Pinpoint the cell where the given text exists, returning its [x, y] midpoint coordinate. 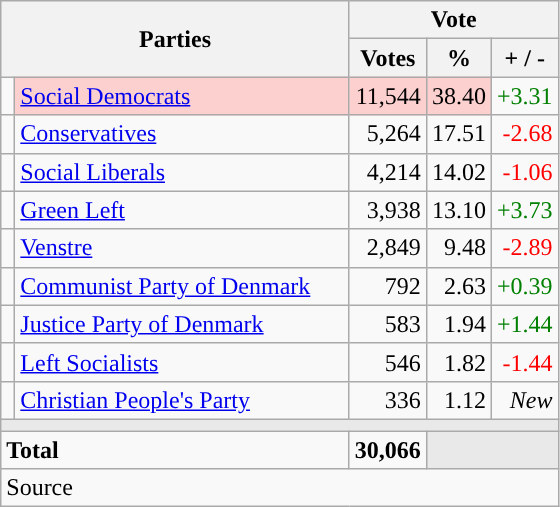
Conservatives [182, 134]
Social Democrats [182, 96]
336 [388, 400]
583 [388, 324]
9.48 [458, 248]
Left Socialists [182, 362]
1.82 [458, 362]
Green Left [182, 210]
Source [280, 488]
+1.44 [524, 324]
2.63 [458, 286]
11,544 [388, 96]
30,066 [388, 449]
+ / - [524, 58]
-1.06 [524, 172]
Communist Party of Denmark [182, 286]
2,849 [388, 248]
-2.89 [524, 248]
Parties [176, 39]
3,938 [388, 210]
+0.39 [524, 286]
Vote [454, 20]
+3.73 [524, 210]
Social Liberals [182, 172]
546 [388, 362]
17.51 [458, 134]
Justice Party of Denmark [182, 324]
-2.68 [524, 134]
1.94 [458, 324]
13.10 [458, 210]
Total [176, 449]
% [458, 58]
1.12 [458, 400]
792 [388, 286]
4,214 [388, 172]
New [524, 400]
Christian People's Party [182, 400]
5,264 [388, 134]
Votes [388, 58]
-1.44 [524, 362]
+3.31 [524, 96]
Venstre [182, 248]
38.40 [458, 96]
14.02 [458, 172]
